From the cell containing the given text, extract its center point as [X, Y] coordinate. 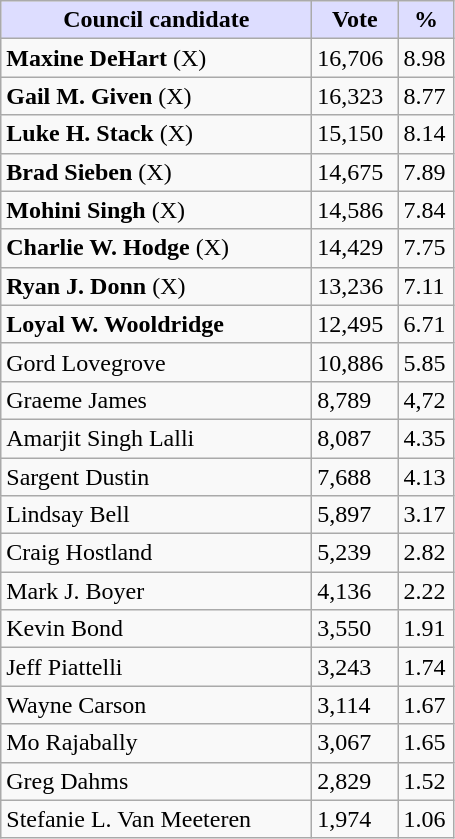
Maxine DeHart (X) [156, 58]
13,236 [355, 286]
1.74 [426, 667]
Greg Dahms [156, 781]
7.11 [426, 286]
Gail M. Given (X) [156, 96]
Charlie W. Hodge (X) [156, 248]
Jeff Piattelli [156, 667]
4,72 [426, 400]
3,550 [355, 629]
1.65 [426, 743]
Luke H. Stack (X) [156, 134]
1.91 [426, 629]
1.67 [426, 705]
12,495 [355, 324]
3,114 [355, 705]
Vote [355, 20]
Amarjit Singh Lalli [156, 438]
Kevin Bond [156, 629]
Graeme James [156, 400]
Brad Sieben (X) [156, 172]
14,675 [355, 172]
10,886 [355, 362]
8,087 [355, 438]
Sargent Dustin [156, 477]
7.75 [426, 248]
16,706 [355, 58]
7,688 [355, 477]
3,067 [355, 743]
Mohini Singh (X) [156, 210]
5,897 [355, 515]
3,243 [355, 667]
14,429 [355, 248]
5.85 [426, 362]
Mark J. Boyer [156, 591]
4.35 [426, 438]
Wayne Carson [156, 705]
8.14 [426, 134]
2.22 [426, 591]
14,586 [355, 210]
16,323 [355, 96]
2.82 [426, 553]
Lindsay Bell [156, 515]
% [426, 20]
Gord Lovegrove [156, 362]
4,136 [355, 591]
Craig Hostland [156, 553]
3.17 [426, 515]
1,974 [355, 819]
8.77 [426, 96]
7.89 [426, 172]
8,789 [355, 400]
1.52 [426, 781]
Ryan J. Donn (X) [156, 286]
7.84 [426, 210]
Loyal W. Wooldridge [156, 324]
Mo Rajabally [156, 743]
6.71 [426, 324]
5,239 [355, 553]
Stefanie L. Van Meeteren [156, 819]
2,829 [355, 781]
15,150 [355, 134]
4.13 [426, 477]
8.98 [426, 58]
Council candidate [156, 20]
1.06 [426, 819]
